Detect which cell encompasses the target text, then output its [x, y] center coordinate. 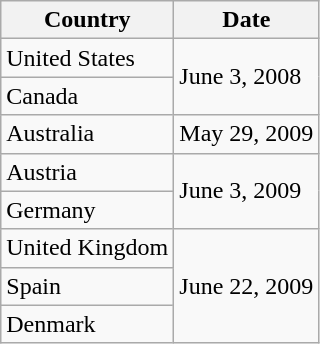
Austria [88, 172]
June 3, 2009 [246, 191]
Canada [88, 96]
Country [88, 20]
Germany [88, 210]
May 29, 2009 [246, 134]
United Kingdom [88, 248]
June 3, 2008 [246, 77]
June 22, 2009 [246, 286]
Australia [88, 134]
Date [246, 20]
Denmark [88, 324]
United States [88, 58]
Spain [88, 286]
